Capture the cell that displays the provided text and extract its [x, y] central coordinate. 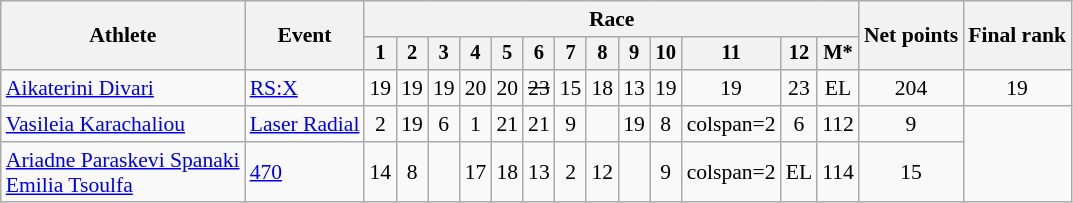
RS:X [305, 88]
114 [838, 172]
M* [838, 54]
112 [838, 124]
Race [611, 19]
11 [732, 54]
3 [444, 54]
Vasileia Karachaliou [123, 124]
Aikaterini Divari [123, 88]
17 [476, 172]
5 [507, 54]
Athlete [123, 36]
Ariadne Paraskevi SpanakiEmilia Tsoulfa [123, 172]
4 [476, 54]
204 [911, 88]
Final rank [1017, 36]
14 [380, 172]
10 [666, 54]
Laser Radial [305, 124]
Net points [911, 36]
Event [305, 36]
470 [305, 172]
7 [571, 54]
